Determine the [x, y] coordinate at the center of the cell enclosing the given text.  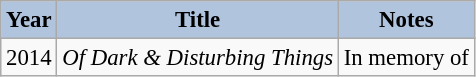
Title [198, 20]
Year [29, 20]
Of Dark & Disturbing Things [198, 58]
In memory of [406, 58]
2014 [29, 58]
Notes [406, 20]
